Output the (X, Y) coordinate of the center of the cell containing the given text.  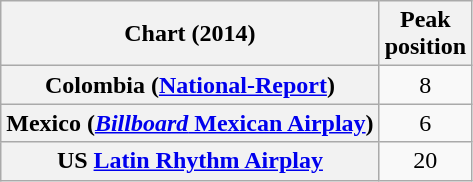
Colombia (National-Report) (190, 85)
Chart (2014) (190, 34)
US Latin Rhythm Airplay (190, 161)
Peakposition (425, 34)
Mexico (Billboard Mexican Airplay) (190, 123)
6 (425, 123)
20 (425, 161)
8 (425, 85)
